Identify which cell holds the provided text, then report its (x, y) central coordinate. 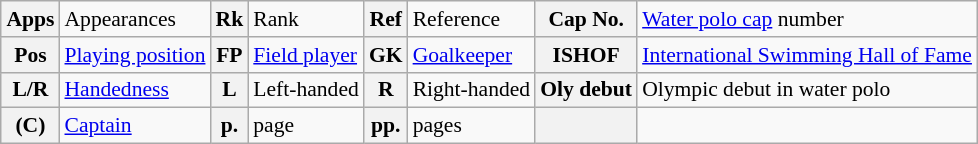
FP (230, 55)
p. (230, 126)
(C) (30, 126)
L/R (30, 90)
ISHOF (586, 55)
Ref (386, 19)
GK (386, 55)
pages (472, 126)
Water polo cap number (807, 19)
Field player (306, 55)
Rk (230, 19)
Handedness (134, 90)
Right-handed (472, 90)
Olympic debut in water polo (807, 90)
International Swimming Hall of Fame (807, 55)
Oly debut (586, 90)
R (386, 90)
Apps (30, 19)
Playing position (134, 55)
L (230, 90)
Left-handed (306, 90)
Captain (134, 126)
page (306, 126)
Appearances (134, 19)
pp. (386, 126)
Reference (472, 19)
Rank (306, 19)
Cap No. (586, 19)
Pos (30, 55)
Goalkeeper (472, 55)
